Determine the [X, Y] coordinate at the center of the cell enclosing the given text.  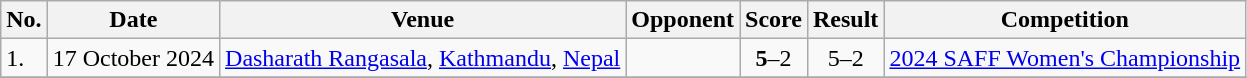
1. [24, 58]
Venue [423, 20]
Opponent [683, 20]
Date [133, 20]
Dasharath Rangasala, Kathmandu, Nepal [423, 58]
Result [845, 20]
Score [774, 20]
17 October 2024 [133, 58]
Competition [1065, 20]
No. [24, 20]
2024 SAFF Women's Championship [1065, 58]
